Identify which cell holds the provided text, then report its (X, Y) central coordinate. 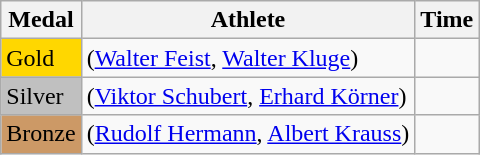
Athlete (248, 20)
(Walter Feist, Walter Kluge) (248, 58)
(Viktor Schubert, Erhard Körner) (248, 96)
Bronze (41, 134)
(Rudolf Hermann, Albert Krauss) (248, 134)
Silver (41, 96)
Medal (41, 20)
Time (447, 20)
Gold (41, 58)
